Return the [X, Y] coordinate for the center point of the cell that contains the specified text.  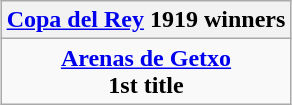
Arenas de Getxo1st title [146, 72]
Copa del Rey 1919 winners [146, 20]
